Return [x, y] of the center of cell containing provided text 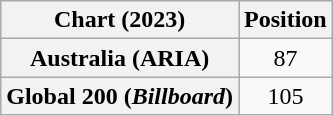
105 [285, 96]
87 [285, 58]
Chart (2023) [120, 20]
Global 200 (Billboard) [120, 96]
Australia (ARIA) [120, 58]
Position [285, 20]
